Locate the cell with the specified text and output its [X, Y] center coordinate. 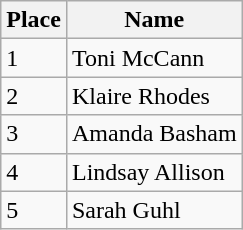
Name [154, 20]
1 [34, 58]
Klaire Rhodes [154, 96]
2 [34, 96]
Amanda Basham [154, 134]
Toni McCann [154, 58]
Place [34, 20]
5 [34, 210]
Sarah Guhl [154, 210]
3 [34, 134]
4 [34, 172]
Lindsay Allison [154, 172]
